Find where the given text appears and provide that cell's center as (x, y) coordinate. 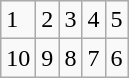
4 (94, 20)
10 (18, 58)
9 (48, 58)
5 (116, 20)
3 (70, 20)
2 (48, 20)
8 (70, 58)
1 (18, 20)
6 (116, 58)
7 (94, 58)
